Locate the cell with the specified text and output its (x, y) center coordinate. 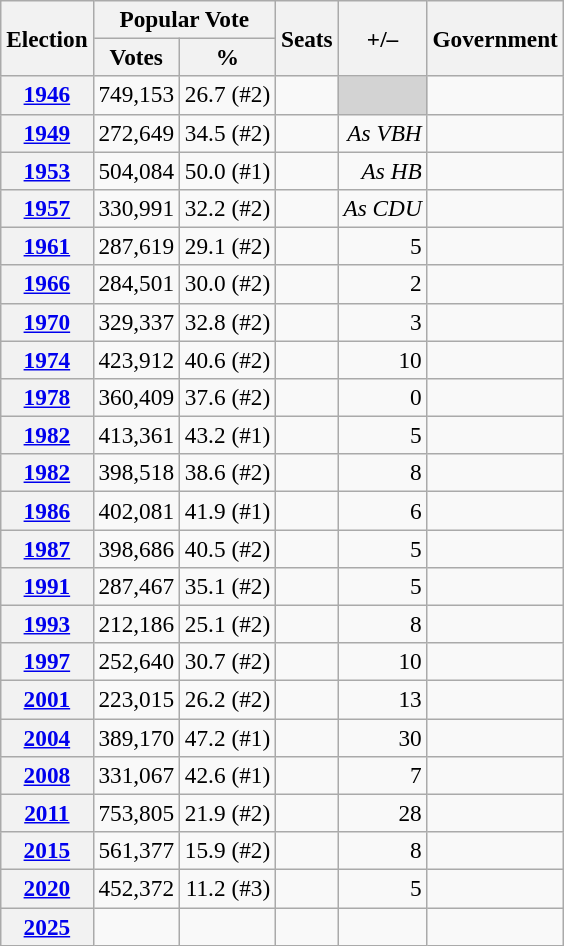
1986 (47, 510)
35.1 (#2) (227, 586)
25.1 (#2) (227, 624)
+/– (382, 38)
13 (382, 699)
41.9 (#1) (227, 510)
37.6 (#2) (227, 397)
40.6 (#2) (227, 359)
1949 (47, 133)
1970 (47, 322)
As VBH (382, 133)
1993 (47, 624)
2 (382, 284)
1957 (47, 208)
753,805 (136, 813)
252,640 (136, 662)
26.2 (#2) (227, 699)
50.0 (#1) (227, 170)
1991 (47, 586)
Popular Vote (184, 19)
2025 (47, 926)
1987 (47, 548)
402,081 (136, 510)
As HB (382, 170)
360,409 (136, 397)
1974 (47, 359)
1946 (47, 95)
6 (382, 510)
561,377 (136, 850)
15.9 (#2) (227, 850)
389,170 (136, 737)
Government (495, 38)
2015 (47, 850)
2008 (47, 775)
2001 (47, 699)
1978 (47, 397)
28 (382, 813)
As CDU (382, 208)
1961 (47, 246)
7 (382, 775)
2004 (47, 737)
47.2 (#1) (227, 737)
32.8 (#2) (227, 322)
452,372 (136, 888)
38.6 (#2) (227, 473)
749,153 (136, 95)
11.2 (#3) (227, 888)
329,337 (136, 322)
21.9 (#2) (227, 813)
1953 (47, 170)
272,649 (136, 133)
423,912 (136, 359)
Seats (308, 38)
30.7 (#2) (227, 662)
504,084 (136, 170)
0 (382, 397)
30 (382, 737)
331,067 (136, 775)
30.0 (#2) (227, 284)
398,518 (136, 473)
34.5 (#2) (227, 133)
2020 (47, 888)
330,991 (136, 208)
29.1 (#2) (227, 246)
287,619 (136, 246)
% (227, 57)
32.2 (#2) (227, 208)
Votes (136, 57)
2011 (47, 813)
26.7 (#2) (227, 95)
398,686 (136, 548)
42.6 (#1) (227, 775)
1966 (47, 284)
43.2 (#1) (227, 435)
1997 (47, 662)
223,015 (136, 699)
Election (47, 38)
284,501 (136, 284)
3 (382, 322)
212,186 (136, 624)
40.5 (#2) (227, 548)
287,467 (136, 586)
413,361 (136, 435)
